Identify which cell holds the provided text, then report its (x, y) central coordinate. 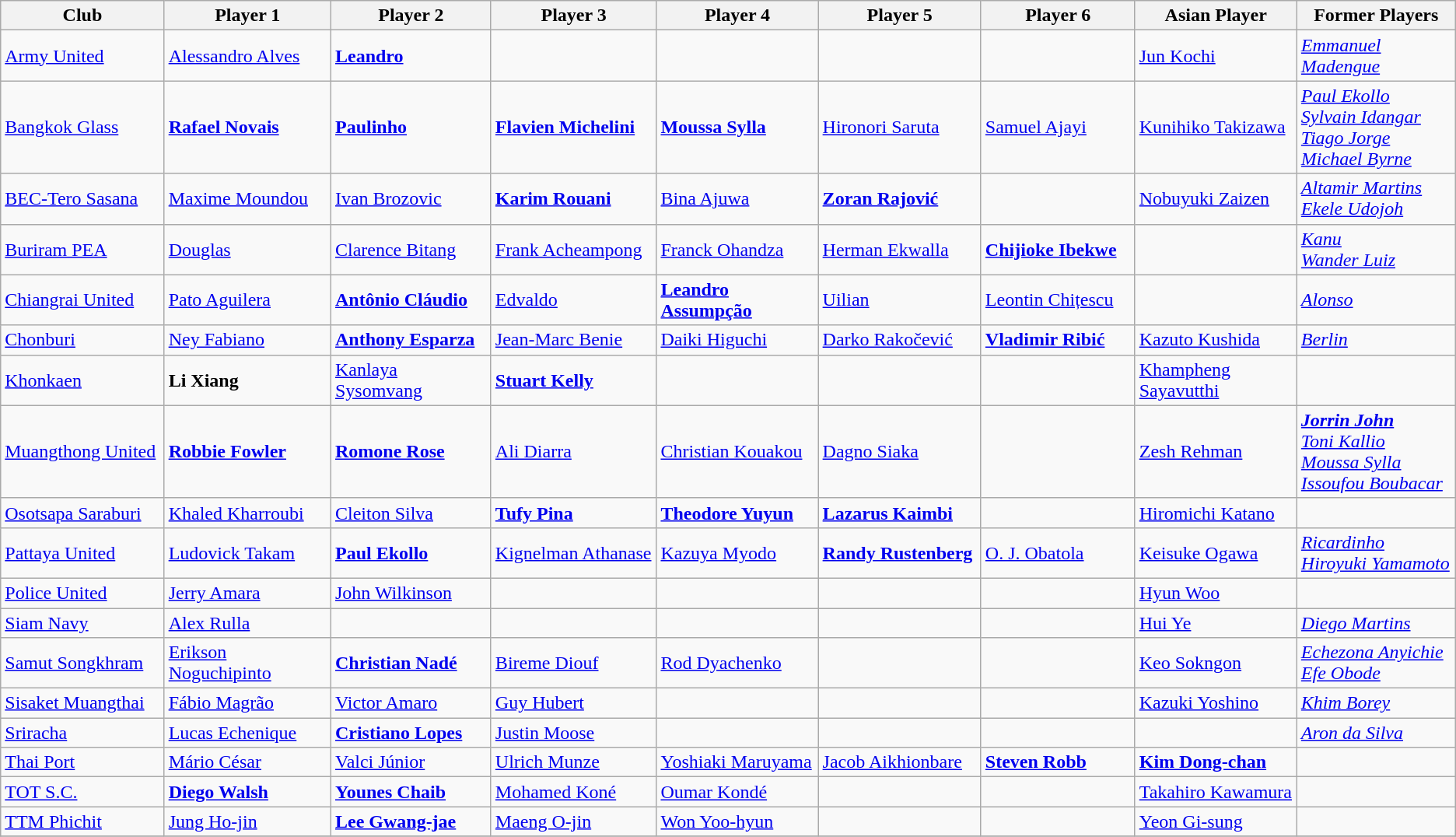
Dagno Siaka (899, 451)
BEC-Tero Sasana (82, 199)
Police United (82, 593)
Zesh Rehman (1216, 451)
Ludovick Takam (247, 552)
Keisuke Ogawa (1216, 552)
Kazuki Yoshino (1216, 703)
Theodore Yuyun (737, 513)
Alex Rulla (247, 623)
Ali Diarra (574, 451)
Diego Walsh (247, 792)
Moussa Sylla (737, 128)
Aron da Silva (1376, 733)
Chonburi (82, 340)
Cristiano Lopes (411, 733)
Paul Ekollo Sylvain Idangar Tiago Jorge Michael Byrne (1376, 128)
Yoshiaki Maruyama (737, 762)
Khampheng Sayavutthi (1216, 380)
Jorrin John Toni Kallio Moussa Sylla Issoufou Boubacar (1376, 451)
Player 1 (247, 16)
Leontin Chițescu (1058, 300)
Douglas (247, 249)
Robbie Fowler (247, 451)
Khim Borey (1376, 703)
Thai Port (82, 762)
Kignelman Athanase (574, 552)
Frank Acheampong (574, 249)
Kim Dong-chan (1216, 762)
Paul Ekollo (411, 552)
Jean-Marc Benie (574, 340)
Army United (82, 56)
Victor Amaro (411, 703)
Osotsapa Saraburi (82, 513)
Kanlaya Sysomvang (411, 380)
Altamir Martins Ekele Udojoh (1376, 199)
Player 5 (899, 16)
Karim Rouani (574, 199)
Christian Kouakou (737, 451)
Kanu Wander Luiz (1376, 249)
Jung Ho-jin (247, 821)
Hironori Saruta (899, 128)
Player 6 (1058, 16)
Sisaket Muangthai (82, 703)
Darko Rakočević (899, 340)
Antônio Cláudio (411, 300)
Club (82, 16)
Anthony Esparza (411, 340)
Kunihiko Takizawa (1216, 128)
Valci Júnior (411, 762)
Fábio Magrão (247, 703)
Cleiton Silva (411, 513)
Oumar Kondé (737, 792)
Bireme Diouf (574, 663)
Echezona Anyichie Efe Obode (1376, 663)
Jun Kochi (1216, 56)
Maeng O-jin (574, 821)
Pato Aguilera (247, 300)
Hui Ye (1216, 623)
Player 2 (411, 16)
Jerry Amara (247, 593)
Leandro Assumpção (737, 300)
Herman Ekwalla (899, 249)
Player 4 (737, 16)
Samut Songkhram (82, 663)
Ney Fabiano (247, 340)
Ulrich Munze (574, 762)
Erikson Noguchipinto (247, 663)
Franck Ohandza (737, 249)
Rod Dyachenko (737, 663)
Rafael Novais (247, 128)
Lucas Echenique (247, 733)
Samuel Ajayi (1058, 128)
Siam Navy (82, 623)
Ricardinho Hiroyuki Yamamoto (1376, 552)
Buriram PEA (82, 249)
Pattaya United (82, 552)
Randy Rustenberg (899, 552)
Guy Hubert (574, 703)
Justin Moose (574, 733)
Hiromichi Katano (1216, 513)
Bina Ajuwa (737, 199)
Asian Player (1216, 16)
Edvaldo (574, 300)
Khaled Kharroubi (247, 513)
Chijioke Ibekwe (1058, 249)
Alonso (1376, 300)
Li Xiang (247, 380)
O. J. Obatola (1058, 552)
Zoran Rajović (899, 199)
Ivan Brozovic (411, 199)
Bangkok Glass (82, 128)
Hyun Woo (1216, 593)
Chiangrai United (82, 300)
Alessandro Alves (247, 56)
Kazuya Myodo (737, 552)
Player 3 (574, 16)
Won Yoo-hyun (737, 821)
Nobuyuki Zaizen (1216, 199)
Paulinho (411, 128)
Diego Martins (1376, 623)
Yeon Gi-sung (1216, 821)
Maxime Moundou (247, 199)
Lazarus Kaimbi (899, 513)
Flavien Michelini (574, 128)
Clarence Bitang (411, 249)
Former Players (1376, 16)
Jacob Aikhionbare (899, 762)
TOT S.C. (82, 792)
Takahiro Kawamura (1216, 792)
Sriracha (82, 733)
Lee Gwang-jae (411, 821)
Romone Rose (411, 451)
Berlin (1376, 340)
Uilian (899, 300)
Stuart Kelly (574, 380)
Vladimir Ribić (1058, 340)
Keo Sokngon (1216, 663)
Kazuto Kushida (1216, 340)
Mohamed Koné (574, 792)
Mário César (247, 762)
Steven Robb (1058, 762)
Christian Nadé (411, 663)
Muangthong United (82, 451)
Khonkaen (82, 380)
TTM Phichit (82, 821)
Tufy Pina (574, 513)
Leandro (411, 56)
Emmanuel Madengue (1376, 56)
Younes Chaib (411, 792)
Daiki Higuchi (737, 340)
John Wilkinson (411, 593)
